Identify which cell holds the provided text, then report its (x, y) central coordinate. 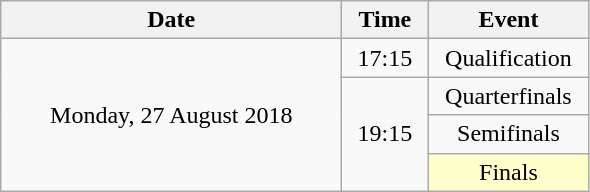
Event (508, 20)
19:15 (385, 134)
Monday, 27 August 2018 (172, 115)
17:15 (385, 58)
Semifinals (508, 134)
Time (385, 20)
Date (172, 20)
Qualification (508, 58)
Quarterfinals (508, 96)
Finals (508, 172)
